Output the (x, y) coordinate of the center of the cell containing the given text.  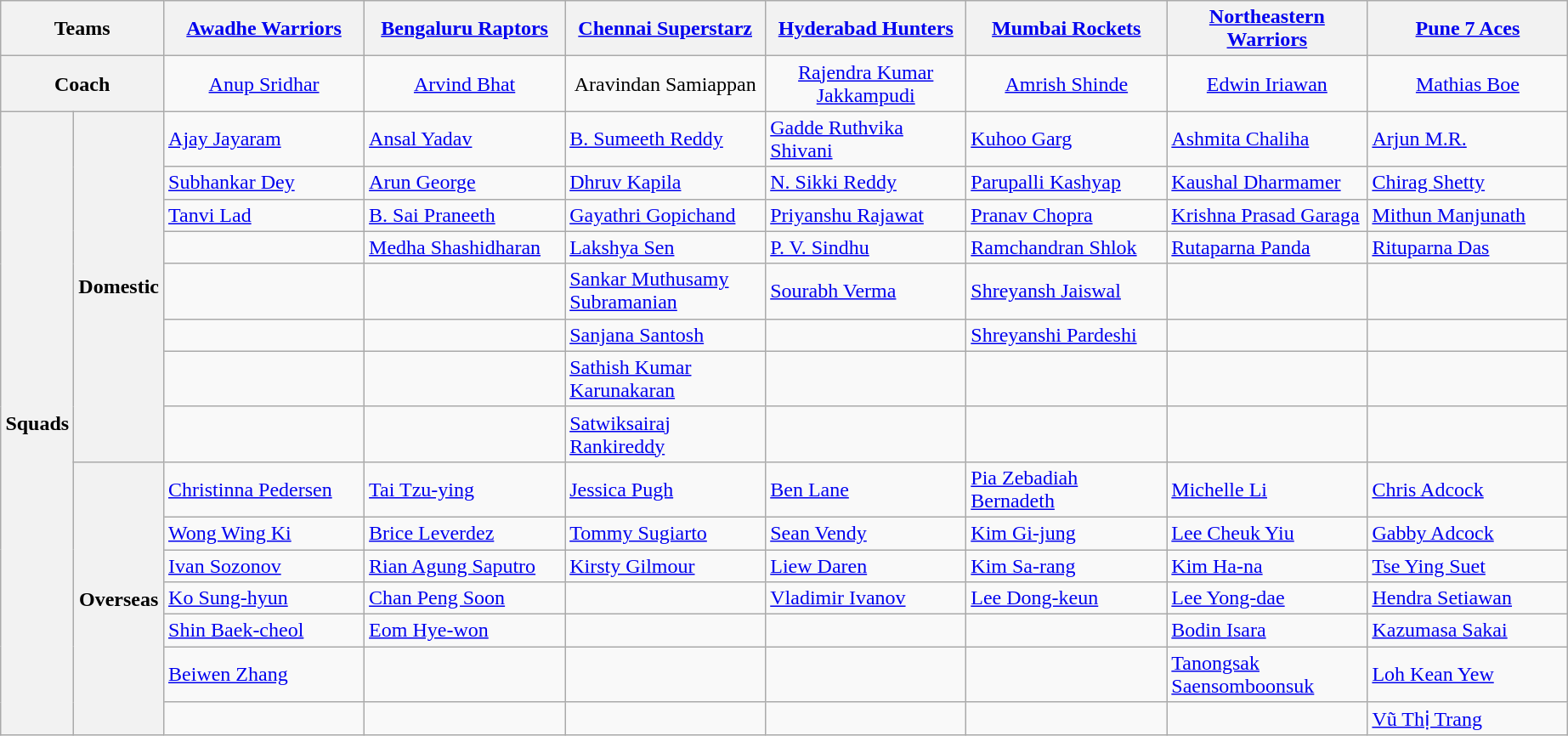
Anup Sridhar (264, 83)
Jessica Pugh (665, 490)
Arjun M.R. (1468, 139)
Christinna Pedersen (264, 490)
Northeastern Warriors (1267, 29)
Squads (37, 423)
Rian Agung Saputro (465, 565)
Shin Baek-cheol (264, 631)
Chennai Superstarz (665, 29)
Ajay Jayaram (264, 139)
Arun George (465, 183)
Pia Zebadiah Bernadeth (1067, 490)
Dhruv Kapila (665, 183)
Kim Gi-jung (1067, 533)
Tse Ying Suet (1468, 565)
Chirag Shetty (1468, 183)
Subhankar Dey (264, 183)
Coach (82, 83)
Shreyanshi Pardeshi (1067, 335)
Arvind Bhat (465, 83)
Beiwen Zhang (264, 675)
Pranav Chopra (1067, 215)
Mithun Manjunath (1468, 215)
Tommy Sugiarto (665, 533)
Kim Sa-rang (1067, 565)
Vladimir Ivanov (866, 598)
Gabby Adcock (1468, 533)
Bengaluru Raptors (465, 29)
Eom Hye-won (465, 631)
Medha Shashidharan (465, 247)
Vũ Thị Trang (1468, 719)
Tanongsak Saensomboonsuk (1267, 675)
Ashmita Chaliha (1267, 139)
Sourabh Verma (866, 291)
Tanvi Lad (264, 215)
Lakshya Sen (665, 247)
Tai Tzu-ying (465, 490)
Lee Dong-keun (1067, 598)
Ansal Yadav (465, 139)
Brice Leverdez (465, 533)
Sanjana Santosh (665, 335)
Sean Vendy (866, 533)
Aravindan Samiappan (665, 83)
B. Sumeeth Reddy (665, 139)
Rituparna Das (1468, 247)
Chan Peng Soon (465, 598)
Domestic (119, 286)
Mumbai Rockets (1067, 29)
Awadhe Warriors (264, 29)
Hyderabad Hunters (866, 29)
Loh Kean Yew (1468, 675)
Rajendra Kumar Jakkampudi (866, 83)
Lee Cheuk Yiu (1267, 533)
Kirsty Gilmour (665, 565)
Sathish Kumar Karunakaran (665, 379)
Lee Yong-dae (1267, 598)
Wong Wing Ki (264, 533)
N. Sikki Reddy (866, 183)
Satwiksairaj Rankireddy (665, 433)
Ko Sung-hyun (264, 598)
Kuhoo Garg (1067, 139)
Kaushal Dharmamer (1267, 183)
Gadde Ruthvika Shivani (866, 139)
Overseas (119, 598)
Michelle Li (1267, 490)
Kim Ha-na (1267, 565)
Parupalli Kashyap (1067, 183)
Sankar Muthusamy Subramanian (665, 291)
Liew Daren (866, 565)
P. V. Sindhu (866, 247)
Bodin Isara (1267, 631)
Ramchandran Shlok (1067, 247)
Hendra Setiawan (1468, 598)
Pune 7 Aces (1468, 29)
Mathias Boe (1468, 83)
Edwin Iriawan (1267, 83)
Kazumasa Sakai (1468, 631)
Priyanshu Rajawat (866, 215)
B. Sai Praneeth (465, 215)
Teams (82, 29)
Rutaparna Panda (1267, 247)
Ivan Sozonov (264, 565)
Shreyansh Jaiswal (1067, 291)
Krishna Prasad Garaga (1267, 215)
Chris Adcock (1468, 490)
Ben Lane (866, 490)
Amrish Shinde (1067, 83)
Gayathri Gopichand (665, 215)
